Search for the cell housing the specified text and yield its [X, Y] center coordinate. 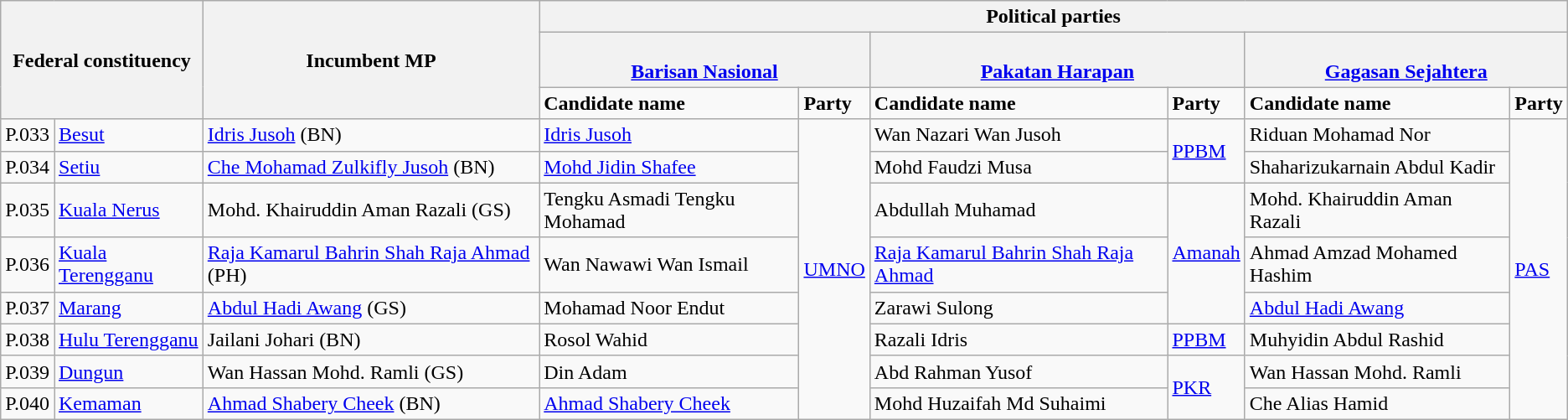
Pakatan Harapan [1057, 60]
Che Mohamad Zulkifly Jusoh (BN) [370, 167]
P.039 [28, 371]
Ahmad Shabery Cheek [669, 403]
Abdullah Muhamad [1019, 210]
Abdul Hadi Awang [1377, 308]
Ahmad Amzad Mohamed Hashim [1377, 265]
Mohd. Khairuddin Aman Razali [1377, 210]
Mohd. Khairuddin Aman Razali (GS) [370, 210]
Mohd Jidin Shafee [669, 167]
Dungun [128, 371]
Wan Hassan Mohd. Ramli (GS) [370, 371]
Che Alias Hamid [1377, 403]
Shaharizukarnain Abdul Kadir [1377, 167]
Hulu Terengganu [128, 340]
P.034 [28, 167]
P.040 [28, 403]
Mohd Faudzi Musa [1019, 167]
Kemaman [128, 403]
Muhyidin Abdul Rashid [1377, 340]
Din Adam [669, 371]
Jailani Johari (BN) [370, 340]
P.033 [28, 135]
Abd Rahman Yusof [1019, 371]
Wan Nawawi Wan Ismail [669, 265]
Mohd Huzaifah Md Suhaimi [1019, 403]
Zarawi Sulong [1019, 308]
Idris Jusoh [669, 135]
P.035 [28, 210]
Marang [128, 308]
Riduan Mohamad Nor [1377, 135]
Incumbent MP [370, 60]
Besut [128, 135]
Kuala Terengganu [128, 265]
Rosol Wahid [669, 340]
Raja Kamarul Bahrin Shah Raja Ahmad [1019, 265]
UMNO [834, 269]
Raja Kamarul Bahrin Shah Raja Ahmad (PH) [370, 265]
Razali Idris [1019, 340]
Federal constituency [102, 60]
Amanah [1206, 253]
P.037 [28, 308]
Setiu [128, 167]
Wan Hassan Mohd. Ramli [1377, 371]
Political parties [1054, 17]
Gagasan Sejahtera [1406, 60]
Barisan Nasional [705, 60]
Mohamad Noor Endut [669, 308]
Kuala Nerus [128, 210]
Idris Jusoh (BN) [370, 135]
Tengku Asmadi Tengku Mohamad [669, 210]
Ahmad Shabery Cheek (BN) [370, 403]
P.036 [28, 265]
Wan Nazari Wan Jusoh [1019, 135]
PAS [1539, 269]
PKR [1206, 387]
Abdul Hadi Awang (GS) [370, 308]
P.038 [28, 340]
